Capture the cell that displays the provided text and extract its (x, y) central coordinate. 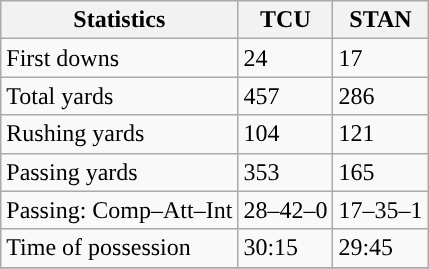
Statistics (120, 20)
17–35–1 (380, 210)
165 (380, 172)
Total yards (120, 96)
Passing: Comp–Att–Int (120, 210)
30:15 (286, 248)
457 (286, 96)
STAN (380, 20)
104 (286, 134)
Rushing yards (120, 134)
29:45 (380, 248)
28–42–0 (286, 210)
121 (380, 134)
286 (380, 96)
TCU (286, 20)
17 (380, 58)
First downs (120, 58)
Time of possession (120, 248)
353 (286, 172)
24 (286, 58)
Passing yards (120, 172)
